Identify which cell holds the provided text, then report its [x, y] central coordinate. 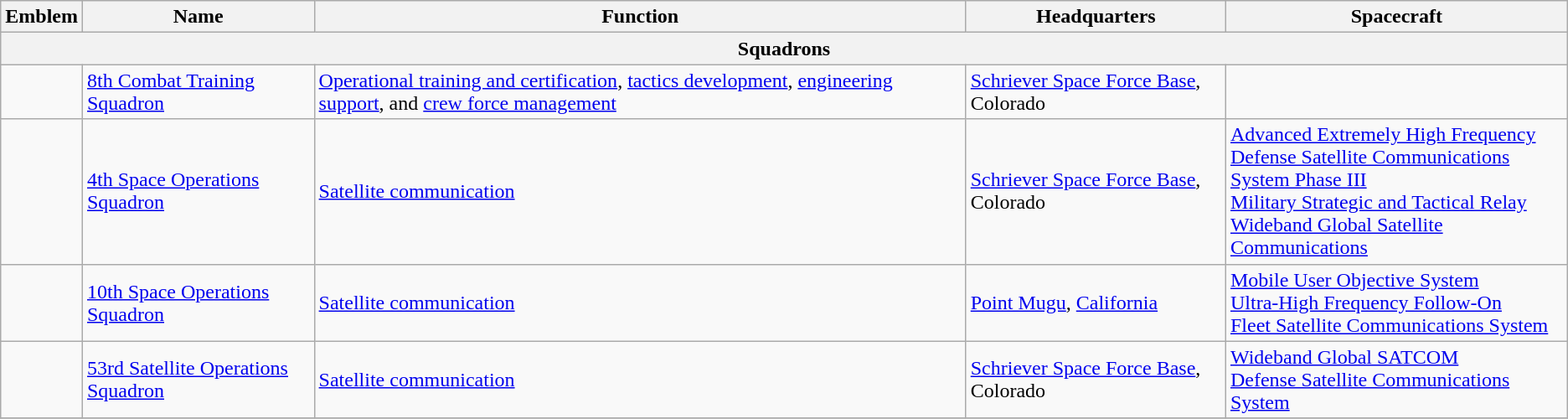
10th Space Operations Squadron [198, 303]
53rd Satellite Operations Squadron [198, 380]
8th Combat Training Squadron [198, 92]
Function [640, 17]
4th Space Operations Squadron [198, 191]
Name [198, 17]
Mobile User Objective SystemUltra-High Frequency Follow-OnFleet Satellite Communications System [1396, 303]
Wideband Global SATCOMDefense Satellite Communications System [1396, 380]
Point Mugu, California [1096, 303]
Operational training and certification, tactics development, engineering support, and crew force management [640, 92]
Emblem [42, 17]
Squadrons [784, 49]
Spacecraft [1396, 17]
Headquarters [1096, 17]
